Output the [x, y] coordinate of the center of the cell containing the given text.  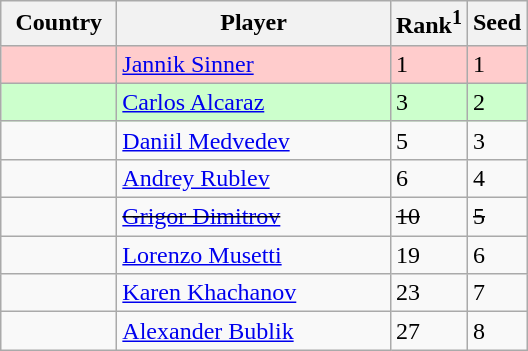
2 [496, 102]
Karen Khachanov [254, 293]
Jannik Sinner [254, 64]
Alexander Bublik [254, 331]
8 [496, 331]
Carlos Alcaraz [254, 102]
Player [254, 24]
Country [59, 24]
Seed [496, 24]
4 [496, 178]
19 [428, 255]
10 [428, 217]
Rank1 [428, 24]
27 [428, 331]
Grigor Dimitrov [254, 217]
7 [496, 293]
Lorenzo Musetti [254, 255]
23 [428, 293]
Daniil Medvedev [254, 140]
Andrey Rublev [254, 178]
